Scan for the cell matching the given text and deliver its (X, Y) coordinate at center. 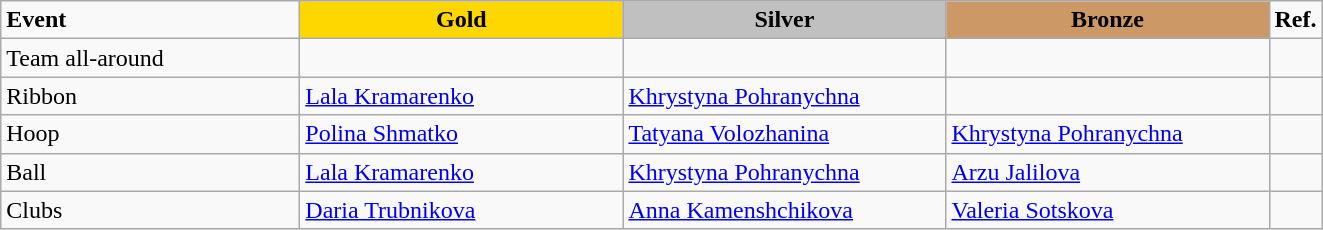
Team all-around (150, 58)
Tatyana Volozhanina (784, 134)
Ribbon (150, 96)
Ball (150, 172)
Gold (462, 20)
Ref. (1296, 20)
Bronze (1108, 20)
Clubs (150, 210)
Anna Kamenshchikova (784, 210)
Silver (784, 20)
Polina Shmatko (462, 134)
Valeria Sotskova (1108, 210)
Event (150, 20)
Arzu Jalilova (1108, 172)
Hoop (150, 134)
Daria Trubnikova (462, 210)
